Determine the (x, y) coordinate at the center of the cell enclosing the given text.  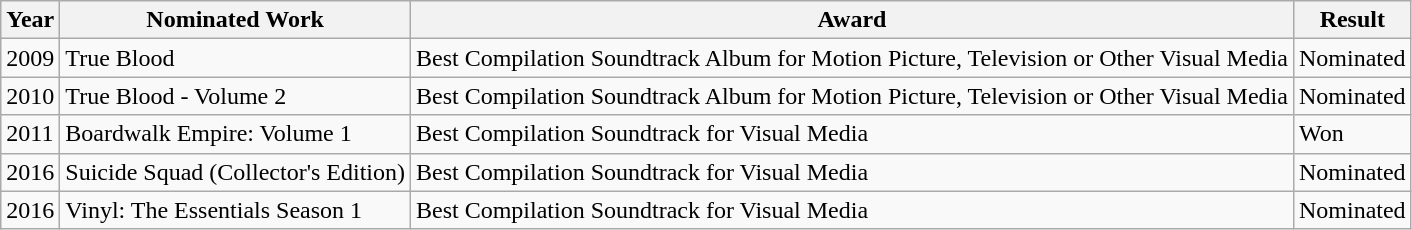
2011 (30, 134)
Result (1352, 20)
Boardwalk Empire: Volume 1 (236, 134)
True Blood - Volume 2 (236, 96)
2009 (30, 58)
Year (30, 20)
2010 (30, 96)
Award (852, 20)
True Blood (236, 58)
Vinyl: The Essentials Season 1 (236, 210)
Suicide Squad (Collector's Edition) (236, 172)
Nominated Work (236, 20)
Won (1352, 134)
